For the text-containing cell, return its midpoint in (x, y) coordinate format. 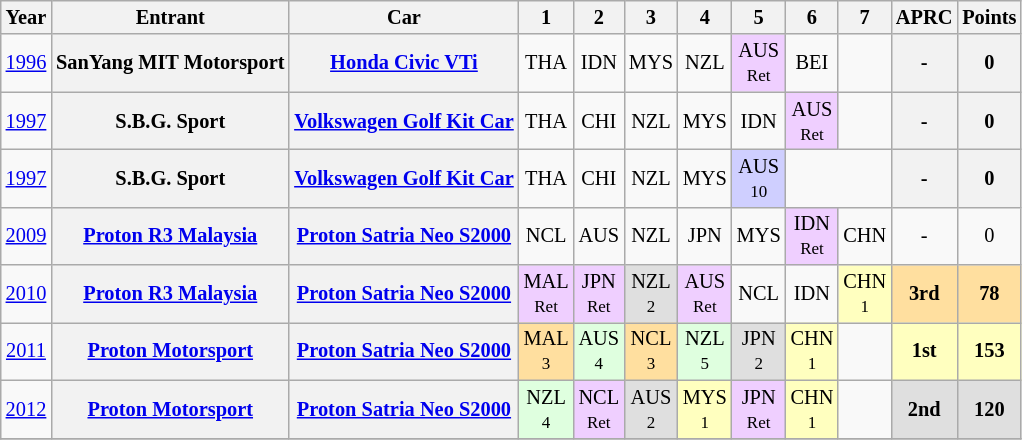
AUS (599, 236)
BEI (812, 63)
MALRet (546, 294)
2nd (924, 409)
NZL2 (651, 294)
2009 (26, 236)
78 (989, 294)
MAL3 (546, 351)
Entrant (170, 17)
JPN2 (759, 351)
Points (989, 17)
5 (759, 17)
AUS4 (599, 351)
SanYang MIT Motorsport (170, 63)
2012 (26, 409)
JPN (705, 236)
4 (705, 17)
Car (404, 17)
CHN (864, 236)
120 (989, 409)
6 (812, 17)
2 (599, 17)
Honda Civic VTi (404, 63)
1996 (26, 63)
AUS10 (759, 178)
3rd (924, 294)
NCLRet (599, 409)
1st (924, 351)
153 (989, 351)
2011 (26, 351)
APRC (924, 17)
1 (546, 17)
7 (864, 17)
AUS2 (651, 409)
NZL4 (546, 409)
MYS1 (705, 409)
NCL3 (651, 351)
NZL5 (705, 351)
3 (651, 17)
IDNRet (812, 236)
2010 (26, 294)
Year (26, 17)
